Scan for the cell matching the given text and deliver its [x, y] coordinate at center. 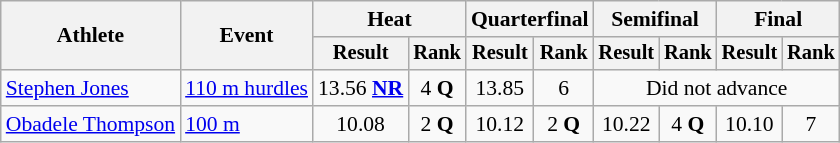
10.22 [627, 124]
Athlete [90, 36]
10.10 [750, 124]
Quarterfinal [530, 19]
110 m hurdles [246, 88]
Semifinal [656, 19]
6 [564, 88]
Stephen Jones [90, 88]
13.85 [500, 88]
10.12 [500, 124]
7 [811, 124]
13.56 NR [360, 88]
Obadele Thompson [90, 124]
Heat [390, 19]
10.08 [360, 124]
Did not advance [717, 88]
Event [246, 36]
100 m [246, 124]
Final [778, 19]
